Capture the cell that displays the provided text and extract its (X, Y) central coordinate. 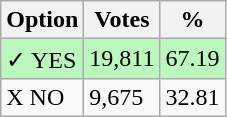
Votes (122, 20)
67.19 (192, 59)
✓ YES (42, 59)
32.81 (192, 97)
19,811 (122, 59)
Option (42, 20)
9,675 (122, 97)
% (192, 20)
X NO (42, 97)
